Identify which cell holds the provided text, then report its (X, Y) central coordinate. 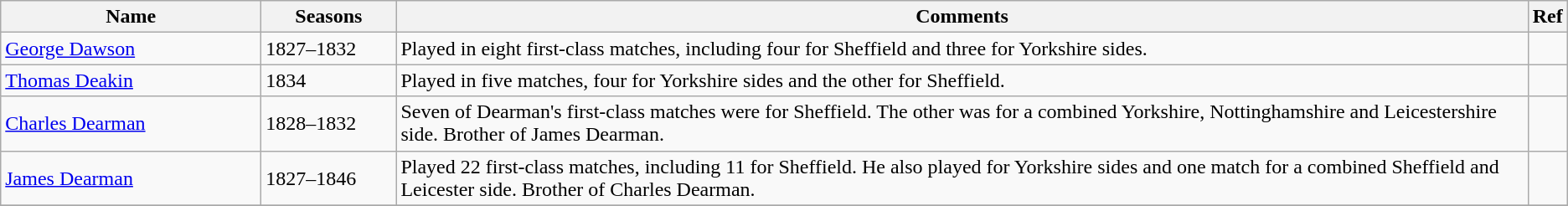
1827–1846 (328, 178)
Played in five matches, four for Yorkshire sides and the other for Sheffield. (962, 80)
Comments (962, 17)
George Dawson (131, 49)
Played in eight first-class matches, including four for Sheffield and three for Yorkshire sides. (962, 49)
Charles Dearman (131, 124)
Thomas Deakin (131, 80)
1834 (328, 80)
Seasons (328, 17)
1828–1832 (328, 124)
Name (131, 17)
1827–1832 (328, 49)
Ref (1548, 17)
James Dearman (131, 178)
